Scan for the cell matching the given text and deliver its (X, Y) coordinate at center. 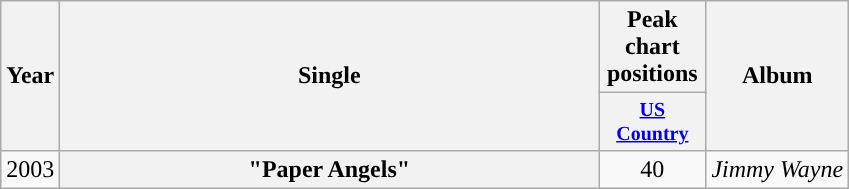
40 (652, 169)
2003 (30, 169)
Single (330, 76)
Year (30, 76)
Peak chart positions (652, 47)
"Paper Angels" (330, 169)
Album (778, 76)
US Country (652, 122)
Jimmy Wayne (778, 169)
